Search for the cell housing the specified text and yield its [x, y] center coordinate. 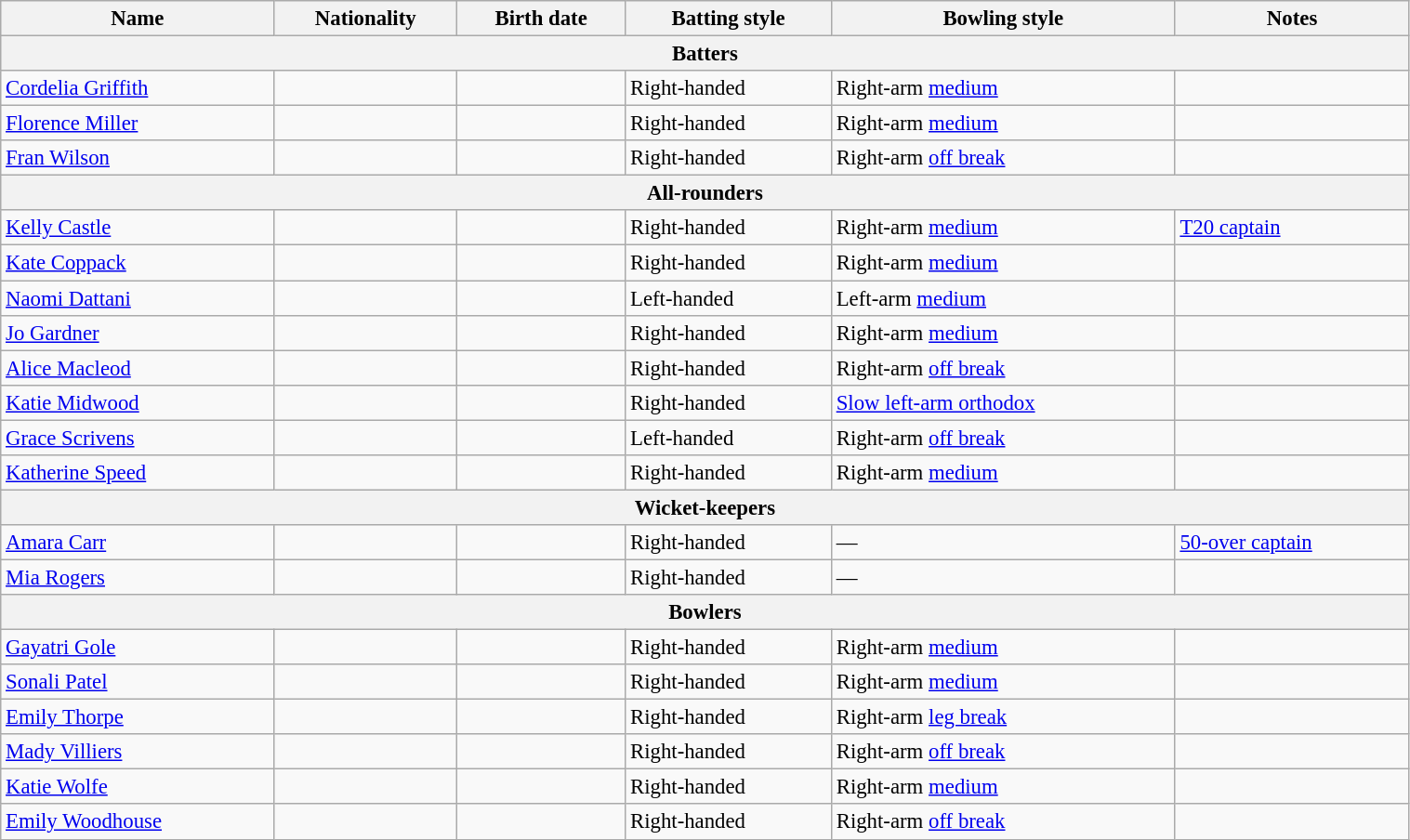
Bowlers [705, 612]
Naomi Dattani [138, 298]
Katie Wolfe [138, 787]
Batters [705, 54]
Left-arm medium [1003, 298]
Name [138, 19]
50-over captain [1292, 543]
Birth date [541, 19]
Batting style [729, 19]
Slow left-arm orthodox [1003, 402]
Sonali Patel [138, 682]
Katie Midwood [138, 402]
Gayatri Gole [138, 648]
Mady Villiers [138, 752]
Cordelia Griffith [138, 88]
All-rounders [705, 193]
Wicket-keepers [705, 507]
Nationality [366, 19]
T20 captain [1292, 228]
Alice Macleod [138, 368]
Bowling style [1003, 19]
Amara Carr [138, 543]
Notes [1292, 19]
Kelly Castle [138, 228]
Emily Thorpe [138, 717]
Katherine Speed [138, 473]
Emily Woodhouse [138, 822]
Grace Scrivens [138, 438]
Right-arm leg break [1003, 717]
Kate Coppack [138, 263]
Florence Miller [138, 124]
Jo Gardner [138, 333]
Mia Rogers [138, 577]
Fran Wilson [138, 158]
